Return the (x, y) coordinate for the center point of the cell that contains the specified text.  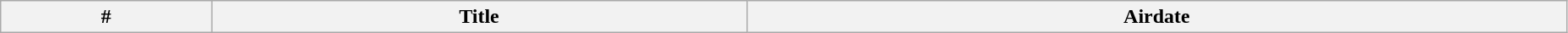
Airdate (1156, 17)
Title (479, 17)
# (106, 17)
